For the text-containing cell, return its midpoint in [x, y] coordinate format. 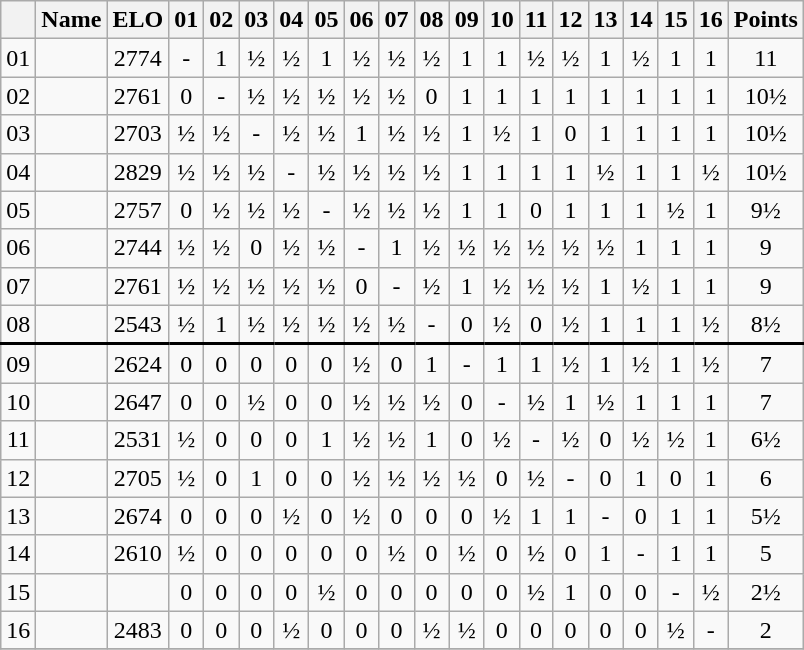
2624 [138, 364]
5 [766, 554]
ELO [138, 20]
2774 [138, 58]
2½ [766, 592]
2543 [138, 324]
8½ [766, 324]
2757 [138, 210]
9½ [766, 210]
2703 [138, 134]
6 [766, 478]
6½ [766, 440]
5½ [766, 516]
2829 [138, 172]
Points [766, 20]
2531 [138, 440]
2 [766, 630]
2647 [138, 402]
2674 [138, 516]
2483 [138, 630]
2744 [138, 248]
2610 [138, 554]
Name [72, 20]
2705 [138, 478]
